Locate the cell with the specified text and output its [X, Y] center coordinate. 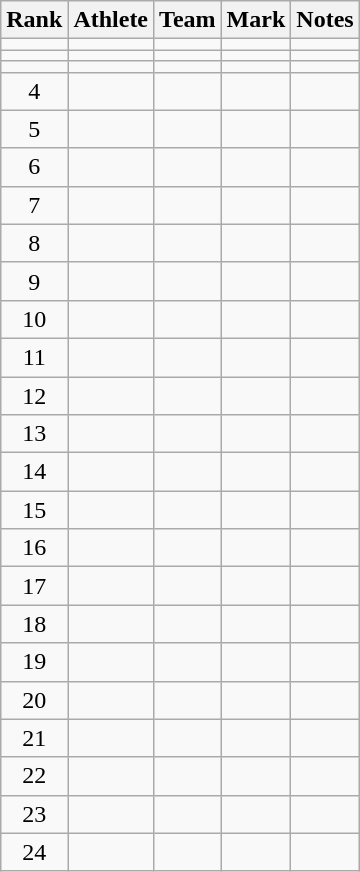
18 [34, 624]
5 [34, 129]
19 [34, 662]
22 [34, 776]
23 [34, 814]
7 [34, 205]
Notes [325, 20]
20 [34, 700]
Team [188, 20]
Athlete [111, 20]
13 [34, 434]
15 [34, 510]
Mark [256, 20]
17 [34, 586]
Rank [34, 20]
8 [34, 243]
14 [34, 472]
11 [34, 357]
12 [34, 395]
24 [34, 852]
10 [34, 319]
6 [34, 167]
9 [34, 281]
21 [34, 738]
16 [34, 548]
4 [34, 91]
